Output the (X, Y) coordinate of the center of the cell containing the given text.  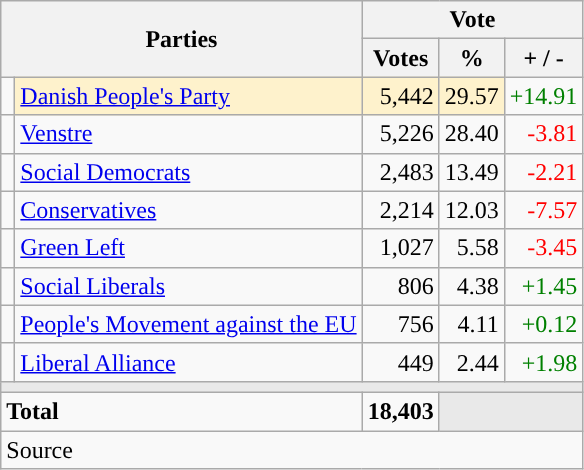
2.44 (472, 362)
13.49 (472, 172)
Vote (472, 20)
Source (292, 449)
+14.91 (544, 96)
Parties (182, 39)
% (472, 58)
People's Movement against the EU (188, 324)
+0.12 (544, 324)
Votes (400, 58)
Social Democrats (188, 172)
Conservatives (188, 210)
Danish People's Party (188, 96)
4.38 (472, 286)
449 (400, 362)
12.03 (472, 210)
756 (400, 324)
Social Liberals (188, 286)
4.11 (472, 324)
Green Left (188, 248)
Total (182, 411)
Liberal Alliance (188, 362)
+ / - (544, 58)
18,403 (400, 411)
5,442 (400, 96)
-3.81 (544, 134)
1,027 (400, 248)
-3.45 (544, 248)
806 (400, 286)
29.57 (472, 96)
-2.21 (544, 172)
5,226 (400, 134)
2,214 (400, 210)
28.40 (472, 134)
-7.57 (544, 210)
5.58 (472, 248)
2,483 (400, 172)
Venstre (188, 134)
+1.45 (544, 286)
+1.98 (544, 362)
